Determine the [x, y] coordinate at the center of the cell enclosing the given text.  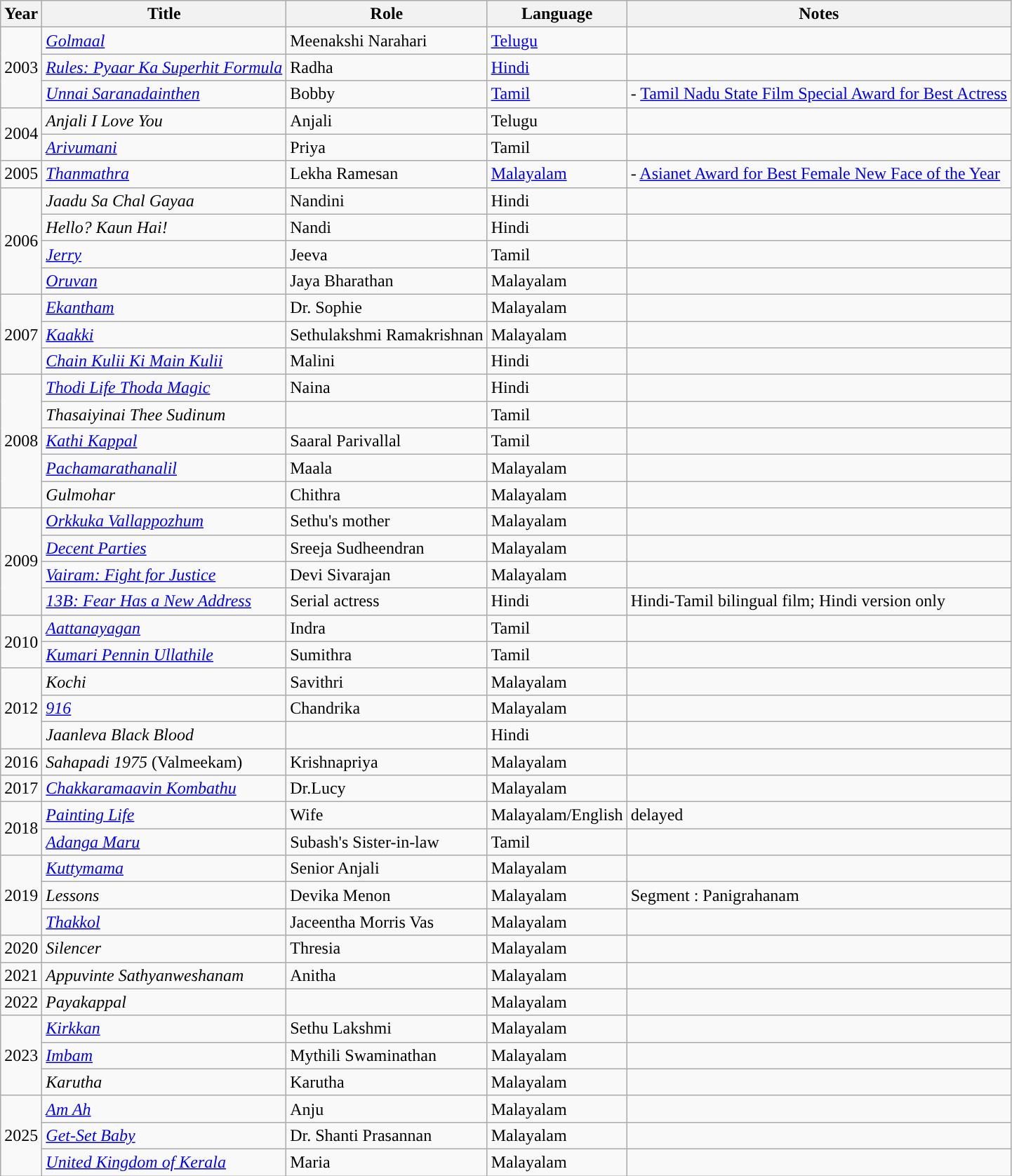
Sreeja Sudheendran [387, 548]
Maala [387, 468]
2004 [21, 134]
Thakkol [164, 922]
Thodi Life Thoda Magic [164, 388]
Jerry [164, 254]
Kuttymama [164, 869]
Hello? Kaun Hai! [164, 227]
Aattanayagan [164, 628]
Thresia [387, 949]
Anjali [387, 121]
Meenakshi Narahari [387, 41]
Sethu Lakshmi [387, 1029]
Chithra [387, 495]
Wife [387, 815]
Anjali I Love You [164, 121]
Radha [387, 67]
Sethu's mother [387, 521]
Hindi-Tamil bilingual film; Hindi version only [818, 601]
Jeeva [387, 254]
Pachamarathanalil [164, 468]
Notes [818, 14]
2022 [21, 1002]
Maria [387, 1162]
2005 [21, 174]
Title [164, 14]
2017 [21, 789]
916 [164, 708]
Vairam: Fight for Justice [164, 575]
Thasaiyinai Thee Sudinum [164, 415]
Senior Anjali [387, 869]
2021 [21, 975]
United Kingdom of Kerala [164, 1162]
Saaral Parivallal [387, 441]
Savithri [387, 681]
Chandrika [387, 708]
13B: Fear Has a New Address [164, 601]
2023 [21, 1055]
Mythili Swaminathan [387, 1055]
Am Ah [164, 1109]
Ekantham [164, 307]
- Tamil Nadu State Film Special Award for Best Actress [818, 94]
Anju [387, 1109]
Thanmathra [164, 174]
Language [557, 14]
Jaadu Sa Chal Gayaa [164, 201]
Malayalam/English [557, 815]
2006 [21, 241]
2020 [21, 949]
Lekha Ramesan [387, 174]
Anitha [387, 975]
delayed [818, 815]
Jaceentha Morris Vas [387, 922]
Decent Parties [164, 548]
- Asianet Award for Best Female New Face of the Year [818, 174]
Bobby [387, 94]
Chain Kulii Ki Main Kulii [164, 361]
2019 [21, 895]
2007 [21, 334]
Sethulakshmi Ramakrishnan [387, 335]
2003 [21, 67]
Appuvinte Sathyanweshanam [164, 975]
Golmaal [164, 41]
2010 [21, 641]
Kirkkan [164, 1029]
2025 [21, 1135]
Get-Set Baby [164, 1135]
Dr. Sophie [387, 307]
Imbam [164, 1055]
2018 [21, 829]
Sumithra [387, 655]
Rules: Pyaar Ka Superhit Formula [164, 67]
Nandini [387, 201]
Nandi [387, 227]
Kathi Kappal [164, 441]
Painting Life [164, 815]
Orkkuka Vallappozhum [164, 521]
Naina [387, 388]
Adanga Maru [164, 842]
Malini [387, 361]
Priya [387, 147]
Kaakki [164, 335]
Role [387, 14]
Dr. Shanti Prasannan [387, 1135]
Year [21, 14]
Dr.Lucy [387, 789]
Sahapadi 1975 (Valmeekam) [164, 761]
Segment : Panigrahanam [818, 895]
Gulmohar [164, 495]
Chakkaramaavin Kombathu [164, 789]
2009 [21, 561]
2012 [21, 708]
Indra [387, 628]
Serial actress [387, 601]
Subash's Sister-in-law [387, 842]
Lessons [164, 895]
2016 [21, 761]
Devi Sivarajan [387, 575]
Oruvan [164, 281]
Kochi [164, 681]
Jaanleva Black Blood [164, 735]
Silencer [164, 949]
Payakappal [164, 1002]
2008 [21, 441]
Kumari Pennin Ullathile [164, 655]
Krishnapriya [387, 761]
Arivumani [164, 147]
Devika Menon [387, 895]
Unnai Saranadainthen [164, 94]
Jaya Bharathan [387, 281]
